Output the (x, y) coordinate of the center of the cell containing the given text.  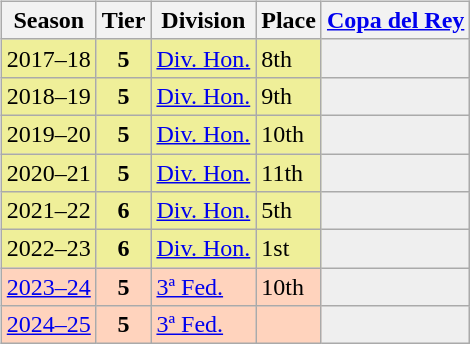
Season (48, 20)
1st (289, 249)
Copa del Rey (395, 20)
8th (289, 58)
Place (289, 20)
2022–23 (48, 249)
2017–18 (48, 58)
9th (289, 96)
2019–20 (48, 134)
11th (289, 173)
Tier (124, 20)
2021–22 (48, 211)
5th (289, 211)
Division (204, 20)
2020–21 (48, 173)
2024–25 (48, 325)
2018–19 (48, 96)
2023–24 (48, 287)
